For the text-containing cell, return its midpoint in [x, y] coordinate format. 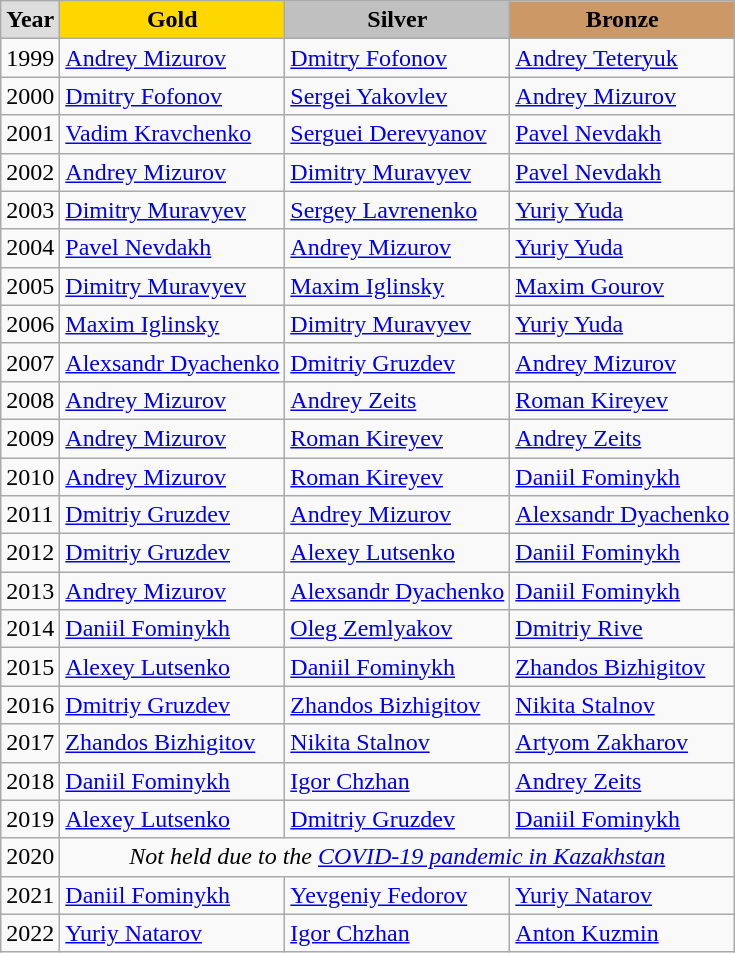
2003 [30, 210]
Andrey Teteryuk [622, 58]
Oleg Zemlyakov [398, 629]
Silver [398, 20]
Dmitriy Rive [622, 629]
2001 [30, 134]
2020 [30, 857]
2012 [30, 553]
Serguei Derevyanov [398, 134]
2010 [30, 477]
2013 [30, 591]
Gold [172, 20]
2018 [30, 781]
2014 [30, 629]
2008 [30, 400]
2016 [30, 705]
2021 [30, 895]
2006 [30, 324]
2017 [30, 743]
Yevgeniy Fedorov [398, 895]
Not held due to the COVID-19 pandemic in Kazakhstan [398, 857]
1999 [30, 58]
Year [30, 20]
2004 [30, 248]
Bronze [622, 20]
2015 [30, 667]
2005 [30, 286]
2007 [30, 362]
2000 [30, 96]
Sergei Yakovlev [398, 96]
2011 [30, 515]
Sergey Lavrenenko [398, 210]
2009 [30, 438]
2022 [30, 933]
2019 [30, 819]
Anton Kuzmin [622, 933]
Vadim Kravchenko [172, 134]
Maxim Gourov [622, 286]
2002 [30, 172]
Artyom Zakharov [622, 743]
